Search for the cell housing the specified text and yield its (X, Y) center coordinate. 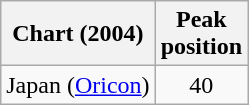
40 (201, 85)
Chart (2004) (78, 34)
Japan (Oricon) (78, 85)
Peakposition (201, 34)
